Determine the [x, y] coordinate at the center of the cell enclosing the given text.  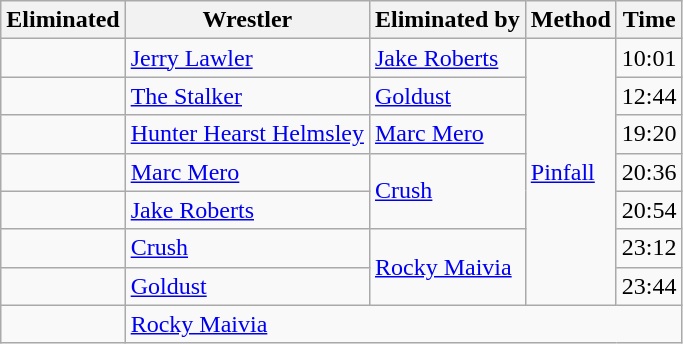
Wrestler [247, 20]
20:54 [649, 210]
23:12 [649, 248]
Hunter Hearst Helmsley [247, 134]
23:44 [649, 286]
Jerry Lawler [247, 58]
Eliminated [63, 20]
Time [649, 20]
19:20 [649, 134]
Pinfall [570, 172]
The Stalker [247, 96]
Eliminated by [447, 20]
12:44 [649, 96]
Method [570, 20]
10:01 [649, 58]
20:36 [649, 172]
